Identify which cell holds the provided text, then report its (X, Y) central coordinate. 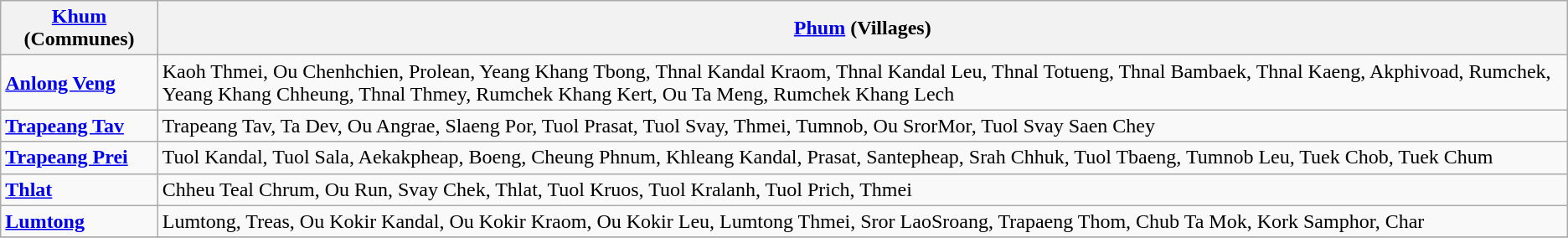
Phum (Villages) (863, 28)
Thlat (80, 189)
Trapeang Prei (80, 158)
Trapeang Tav (80, 126)
Lumtong, Treas, Ou Kokir Kandal, Ou Kokir Kraom, Ou Kokir Leu, Lumtong Thmei, Sror LaoSroang, Trapaeng Thom, Chub Ta Mok, Kork Samphor, Char (863, 221)
Trapeang Tav, Ta Dev, Ou Angrae, Slaeng Por, Tuol Prasat, Tuol Svay, Thmei, Tumnob, Ou SrorMor, Tuol Svay Saen Chey (863, 126)
Khum (Communes) (80, 28)
Anlong Veng (80, 82)
Chheu Teal Chrum, Ou Run, Svay Chek, Thlat, Tuol Kruos, Tuol Kralanh, Tuol Prich, Thmei (863, 189)
Lumtong (80, 221)
